Find where the given text appears and provide that cell's center as [x, y] coordinate. 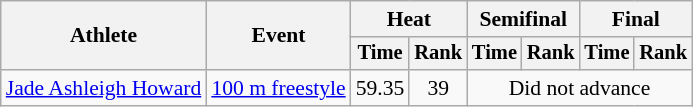
Final [636, 19]
Heat [409, 19]
59.35 [380, 88]
Semifinal [523, 19]
Did not advance [580, 88]
100 m freestyle [278, 88]
Athlete [104, 36]
Jade Ashleigh Howard [104, 88]
39 [438, 88]
Event [278, 36]
